Scan for the cell matching the given text and deliver its (x, y) coordinate at center. 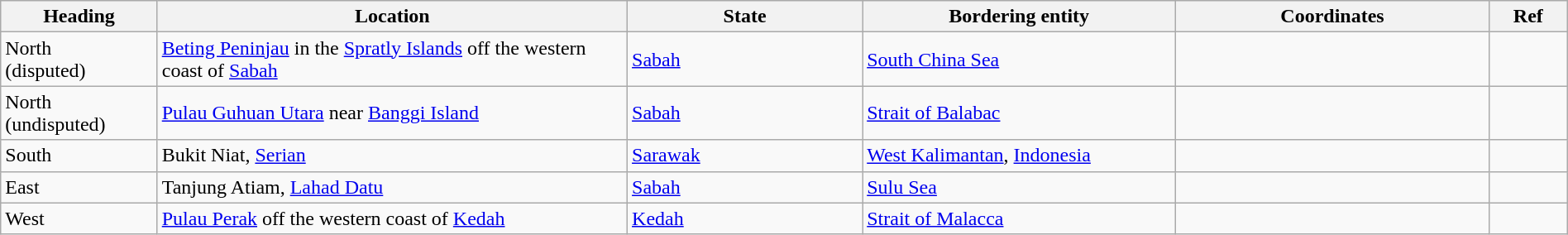
Bukit Niat, Serian (392, 156)
West (79, 218)
Ref (1528, 17)
Kedah (745, 218)
Bordering entity (1019, 17)
Sulu Sea (1019, 187)
Pulau Perak off the western coast of Kedah (392, 218)
North (disputed) (79, 60)
Tanjung Atiam, Lahad Datu (392, 187)
South China Sea (1019, 60)
Heading (79, 17)
East (79, 187)
North (undisputed) (79, 113)
South (79, 156)
Sarawak (745, 156)
Location (392, 17)
Coordinates (1333, 17)
Pulau Guhuan Utara near Banggi Island (392, 113)
Strait of Balabac (1019, 113)
State (745, 17)
Strait of Malacca (1019, 218)
West Kalimantan, Indonesia (1019, 156)
Beting Peninjau in the Spratly Islands off the western coast of Sabah (392, 60)
